Find where the given text appears and provide that cell's center as [X, Y] coordinate. 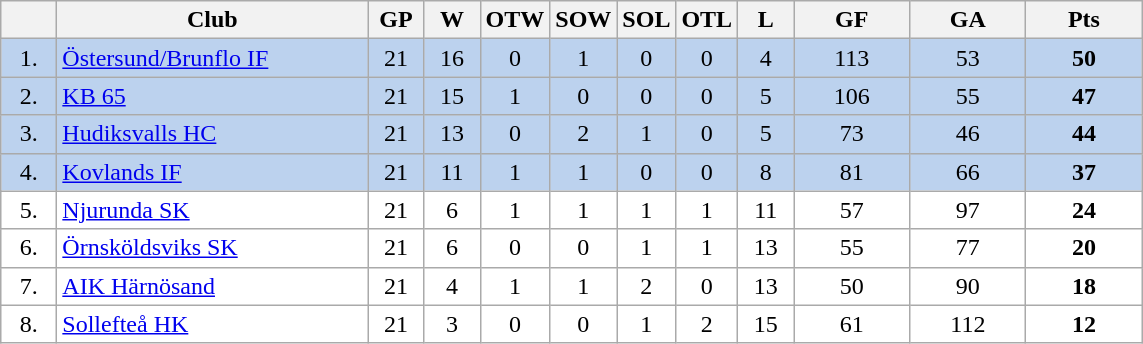
1. [29, 58]
W [452, 20]
112 [968, 324]
53 [968, 58]
Club [212, 20]
L [766, 20]
GF [852, 20]
81 [852, 172]
113 [852, 58]
66 [968, 172]
AIK Härnösand [212, 286]
97 [968, 210]
46 [968, 134]
SOW [584, 20]
8. [29, 324]
73 [852, 134]
57 [852, 210]
5. [29, 210]
6. [29, 248]
GA [968, 20]
OTL [707, 20]
Östersund/Brunflo IF [212, 58]
37 [1084, 172]
KB 65 [212, 96]
12 [1084, 324]
Hudiksvalls HC [212, 134]
Örnsköldsviks SK [212, 248]
OTW [515, 20]
Kovlands IF [212, 172]
GP [396, 20]
3. [29, 134]
Njurunda SK [212, 210]
44 [1084, 134]
18 [1084, 286]
20 [1084, 248]
8 [766, 172]
Pts [1084, 20]
3 [452, 324]
61 [852, 324]
16 [452, 58]
2. [29, 96]
77 [968, 248]
24 [1084, 210]
47 [1084, 96]
SOL [646, 20]
7. [29, 286]
4. [29, 172]
90 [968, 286]
106 [852, 96]
Sollefteå HK [212, 324]
